Scan for the cell matching the given text and deliver its [X, Y] coordinate at center. 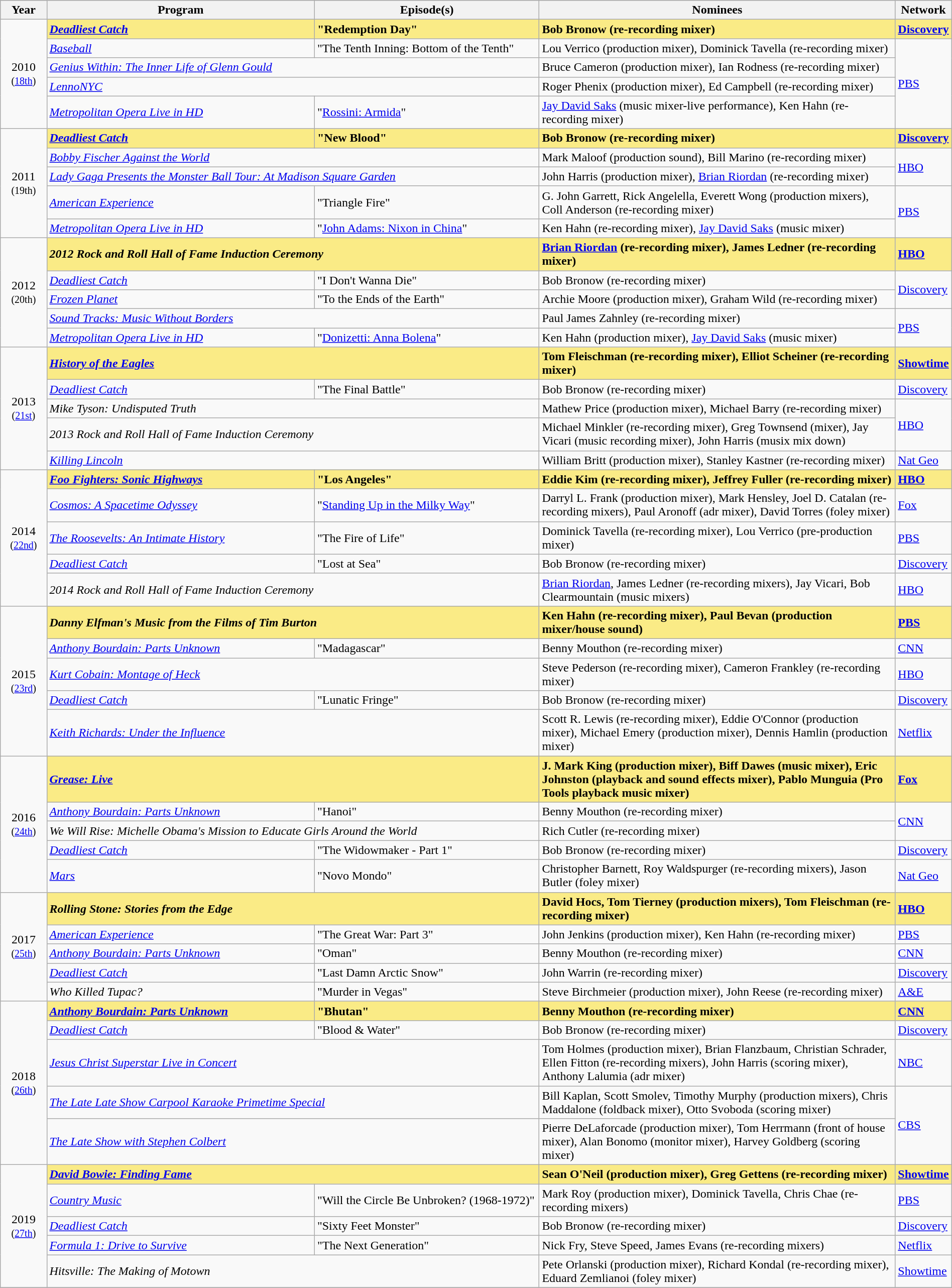
David Hocs, Tom Tierney (production mixers), Tom Fleischman (re-recording mixer) [717, 908]
NBC [923, 1062]
Christopher Barnett, Roy Waldspurger (re-recording mixers), Jason Butler (foley mixer) [717, 876]
Network [923, 10]
2013 Rock and Roll Hall of Fame Induction Ceremony [293, 434]
"The Tenth Inning: Bottom of the Tenth" [427, 48]
2013 (21st) [24, 408]
Grease: Live [293, 779]
2012 (20th) [24, 292]
Mark Roy (production mixer), Dominick Tavella, Chris Chae (re-recording mixers) [717, 1201]
Rolling Stone: Stories from the Edge [293, 908]
"The Great War: Part 3" [427, 934]
"To the Ends of the Earth" [427, 299]
"Standing Up in the Milky Way" [427, 505]
"Blood & Water" [427, 1030]
Foo Fighters: Sonic Highways [181, 479]
Scott R. Lewis (re-recording mixer), Eddie O'Connor (production mixer), Michael Emery (production mixer), Dennis Hamlin (production mixer) [717, 733]
Nick Fry, Steve Speed, James Evans (re-recording mixers) [717, 1245]
Cosmos: A Spacetime Odyssey [181, 505]
"Murder in Vegas" [427, 992]
Steve Pederson (re-recording mixer), Cameron Frankley (re-recording mixer) [717, 674]
"Rossini: Armida" [427, 113]
John Warrin (re-recording mixer) [717, 973]
G. John Garrett, Rick Angelella, Everett Wong (production mixers), Coll Anderson (re-recording mixer) [717, 202]
"The Widowmaker - Part 1" [427, 850]
Bruce Cameron (production mixer), Ian Rodness (re-recording mixer) [717, 67]
Michael Minkler (re-recording mixer), Greg Townsend (mixer), Jay Vicari (music recording mixer), John Harris (musix mix down) [717, 434]
Ken Hahn (re-recording mixer), Paul Bevan (production mixer/house sound) [717, 622]
Baseball [181, 48]
"The Next Generation" [427, 1245]
Pierre DeLaforcade (production mixer), Tom Herrmann (front of house mixer), Alan Bonomo (monitor mixer), Harvey Goldberg (scoring mixer) [717, 1142]
2018 (26th) [24, 1083]
Year [24, 10]
"I Don't Wanna Die" [427, 280]
Bill Kaplan, Scott Smolev, Timothy Murphy (production mixers), Chris Maddalone (foldback mixer), Otto Svoboda (scoring mixer) [717, 1102]
"Madagascar" [427, 648]
Lady Gaga Presents the Monster Ball Tour: At Madison Square Garden [293, 176]
Sean O'Neil (production mixer), Greg Gettens (re-recording mixer) [717, 1174]
Mathew Price (production mixer), Michael Barry (re-recording mixer) [717, 408]
Jesus Christ Superstar Live in Concert [293, 1062]
We Will Rise: Michelle Obama's Mission to Educate Girls Around the World [293, 831]
Pete Orlanski (production mixer), Richard Kondal (re-recording mixer), Eduard Zemlianoi (foley mixer) [717, 1271]
The Late Late Show Carpool Karaoke Primetime Special [293, 1102]
"Sixty Feet Monster" [427, 1226]
"Redemption Day" [427, 29]
Who Killed Tupac? [181, 992]
2014 Rock and Roll Hall of Fame Induction Ceremony [293, 590]
A&E [923, 992]
Roger Phenix (production mixer), Ed Campbell (re-recording mixer) [717, 86]
"Los Angeles" [427, 479]
2011 (19th) [24, 183]
Paul James Zahnley (re-recording mixer) [717, 318]
Rich Cutler (re-recording mixer) [717, 831]
Brian Riordan, James Ledner (re-recording mixers), Jay Vicari, Bob Clearmountain (music mixers) [717, 590]
Eddie Kim (re-recording mixer), Jeffrey Fuller (re-recording mixer) [717, 479]
"Oman" [427, 953]
John Jenkins (production mixer), Ken Hahn (re-recording mixer) [717, 934]
Tom Fleischman (re-recording mixer), Elliot Scheiner (re-recording mixer) [717, 364]
2012 Rock and Roll Hall of Fame Induction Ceremony [293, 254]
"The Final Battle" [427, 389]
Genius Within: The Inner Life of Glenn Gould [293, 67]
Nominees [717, 10]
"Bhutan" [427, 1011]
Bobby Fischer Against the World [293, 157]
Program [181, 10]
"New Blood" [427, 138]
Mike Tyson: Undisputed Truth [293, 408]
Ken Hahn (production mixer), Jay David Saks (music mixer) [717, 338]
Mark Maloof (production sound), Bill Marino (re-recording mixer) [717, 157]
2015 (23rd) [24, 681]
2019 (27th) [24, 1226]
Sound Tracks: Music Without Borders [293, 318]
"Lunatic Fringe" [427, 700]
2017 (25th) [24, 946]
Killing Lincoln [293, 460]
Episode(s) [427, 10]
Frozen Planet [181, 299]
Mars [181, 876]
Jay David Saks (music mixer-live performance), Ken Hahn (re-recording mixer) [717, 113]
Brian Riordan (re-recording mixer), James Ledner (re-recording mixer) [717, 254]
"Hanoi" [427, 812]
The Roosevelts: An Intimate History [181, 538]
Darryl L. Frank (production mixer), Mark Hensley, Joel D. Catalan (re-recording mixers), Paul Aronoff (adr mixer), David Torres (foley mixer) [717, 505]
LennoNYC [293, 86]
"Triangle Fire" [427, 202]
2016 (24th) [24, 824]
Formula 1: Drive to Survive [181, 1245]
Kurt Cobain: Montage of Heck [293, 674]
David Bowie: Finding Fame [293, 1174]
"Will the Circle Be Unbroken? (1968-1972)" [427, 1201]
Dominick Tavella (re-recording mixer), Lou Verrico (pre-production mixer) [717, 538]
"The Fire of Life" [427, 538]
Keith Richards: Under the Influence [293, 733]
Ken Hahn (re-recording mixer), Jay David Saks (music mixer) [717, 228]
"John Adams: Nixon in China" [427, 228]
Steve Birchmeier (production mixer), John Reese (re-recording mixer) [717, 992]
The Late Show with Stephen Colbert [293, 1142]
"Donizetti: Anna Bolena" [427, 338]
Hitsville: The Making of Motown [293, 1271]
"Last Damn Arctic Snow" [427, 973]
John Harris (production mixer), Brian Riordan (re-recording mixer) [717, 176]
2014 (22nd) [24, 538]
"Lost at Sea" [427, 564]
Lou Verrico (production mixer), Dominick Tavella (re-recording mixer) [717, 48]
Country Music [181, 1201]
"Novo Mondo" [427, 876]
Archie Moore (production mixer), Graham Wild (re-recording mixer) [717, 299]
CBS [923, 1125]
2010 (18th) [24, 74]
History of the Eagles [293, 364]
Danny Elfman's Music from the Films of Tim Burton [293, 622]
William Britt (production mixer), Stanley Kastner (re-recording mixer) [717, 460]
